Determine the (x, y) coordinate at the center of the cell enclosing the given text.  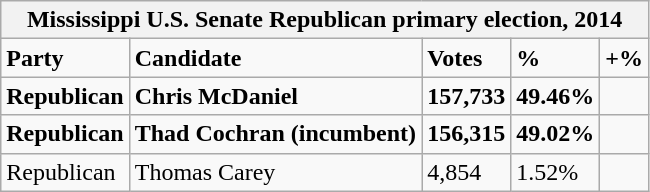
1.52% (556, 172)
Thomas Carey (275, 172)
Mississippi U.S. Senate Republican primary election, 2014 (325, 20)
Party (65, 58)
Thad Cochran (incumbent) (275, 134)
156,315 (466, 134)
+% (624, 58)
49.46% (556, 96)
Votes (466, 58)
Chris McDaniel (275, 96)
49.02% (556, 134)
157,733 (466, 96)
Candidate (275, 58)
% (556, 58)
4,854 (466, 172)
